Search for the cell housing the specified text and yield its (x, y) center coordinate. 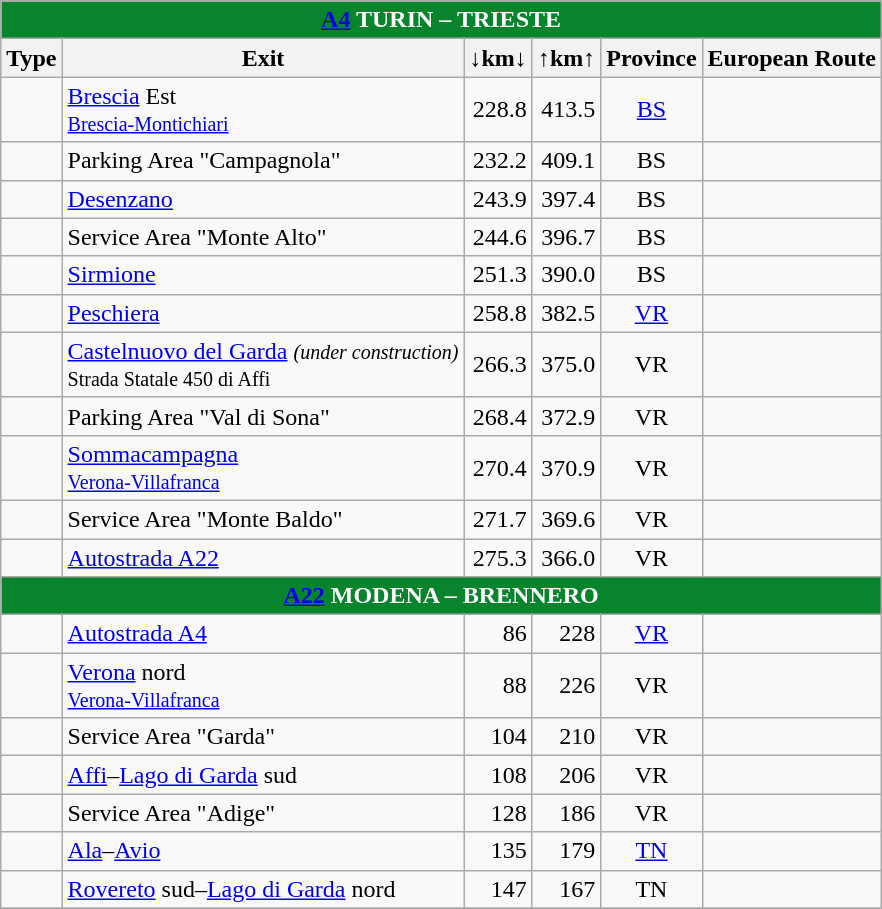
Parking Area "Campagnola" (263, 161)
Sirmione (263, 275)
372.9 (566, 416)
232.2 (498, 161)
271.7 (498, 519)
167 (566, 889)
413.5 (566, 110)
270.4 (498, 468)
243.9 (498, 199)
104 (498, 737)
Desenzano (263, 199)
251.3 (498, 275)
↓km↓ (498, 58)
Parking Area "Val di Sona" (263, 416)
Service Area "Monte Alto" (263, 237)
Peschiera (263, 313)
Rovereto sud–Lago di Garda nord (263, 889)
Autostrada A4 (263, 634)
228.8 (498, 110)
382.5 (566, 313)
244.6 (498, 237)
Verona nord Verona-Villafranca (263, 686)
Ala–Avio (263, 851)
108 (498, 775)
147 (498, 889)
266.3 (498, 364)
396.7 (566, 237)
186 (566, 813)
128 (498, 813)
European Route (792, 58)
409.1 (566, 161)
Autostrada A22 (263, 557)
397.4 (566, 199)
Service Area "Monte Baldo" (263, 519)
179 (566, 851)
275.3 (498, 557)
↑km↑ (566, 58)
Service Area "Adige" (263, 813)
375.0 (566, 364)
86 (498, 634)
Service Area "Garda" (263, 737)
88 (498, 686)
369.6 (566, 519)
135 (498, 851)
Exit (263, 58)
210 (566, 737)
A4 TURIN – TRIESTE (442, 20)
226 (566, 686)
268.4 (498, 416)
366.0 (566, 557)
Brescia Est Brescia-Montichiari (263, 110)
Type (32, 58)
A22 MODENA – BRENNERO (442, 596)
Province (652, 58)
228 (566, 634)
206 (566, 775)
258.8 (498, 313)
Castelnuovo del Garda (under construction) Strada Statale 450 di Affi (263, 364)
Affi–Lago di Garda sud (263, 775)
390.0 (566, 275)
Sommacampagna Verona-Villafranca (263, 468)
370.9 (566, 468)
